Search for the cell housing the specified text and yield its (X, Y) center coordinate. 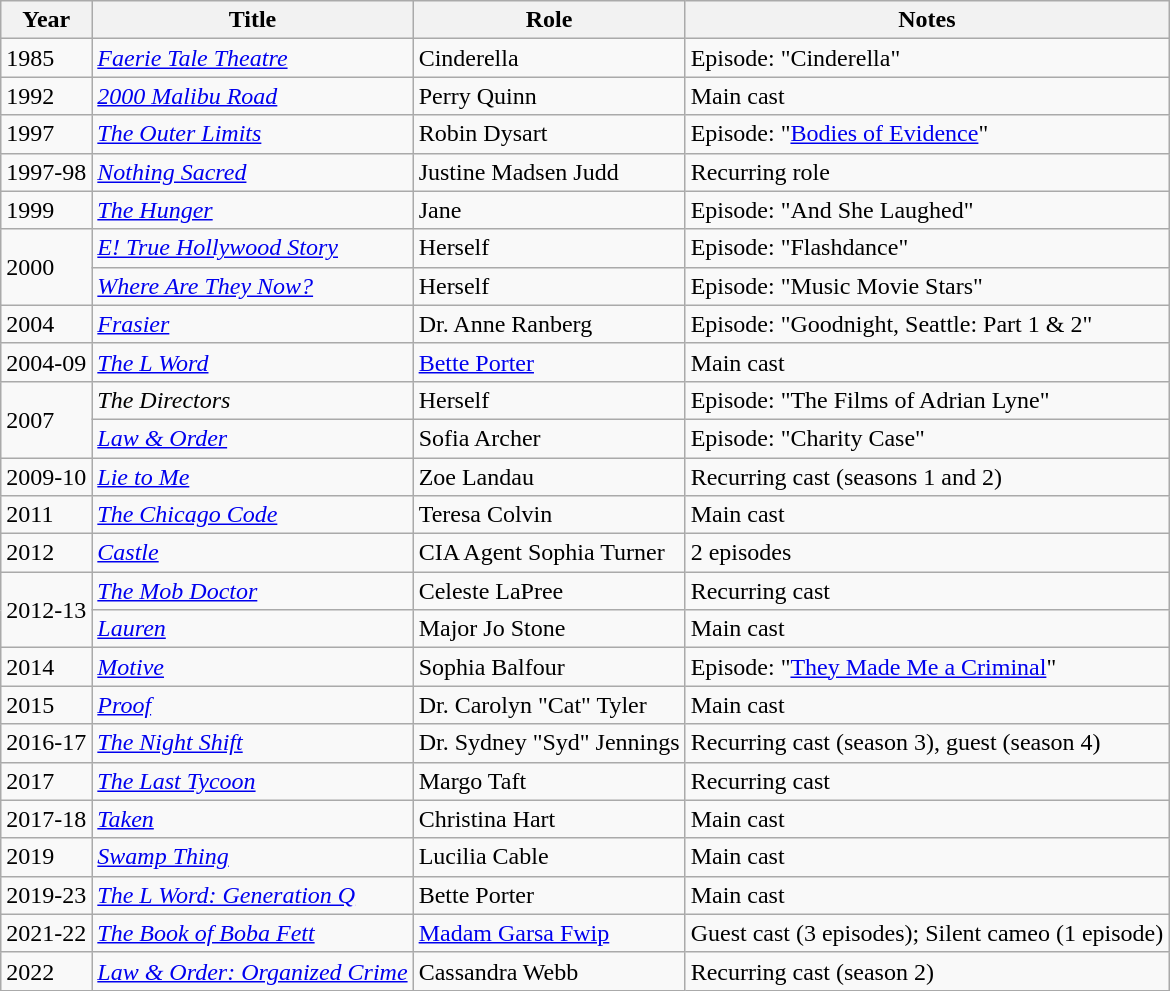
2 episodes (927, 553)
Episode: "Cinderella" (927, 58)
Madam Garsa Fwip (549, 933)
2011 (46, 515)
1985 (46, 58)
Episode: "And She Laughed" (927, 210)
Episode: "They Made Me a Criminal" (927, 667)
The Hunger (252, 210)
Jane (549, 210)
Celeste LaPree (549, 591)
2014 (46, 667)
Guest cast (3 episodes); Silent cameo (1 episode) (927, 933)
The Night Shift (252, 743)
Motive (252, 667)
Sophia Balfour (549, 667)
Cinderella (549, 58)
The L Word: Generation Q (252, 895)
Episode: "Music Movie Stars" (927, 286)
The Mob Doctor (252, 591)
2000 (46, 267)
Frasier (252, 324)
Recurring cast (seasons 1 and 2) (927, 477)
Zoe Landau (549, 477)
1992 (46, 96)
Where Are They Now? (252, 286)
Dr. Sydney "Syd" Jennings (549, 743)
The Book of Boba Fett (252, 933)
Notes (927, 20)
2022 (46, 971)
Sofia Archer (549, 438)
2019 (46, 857)
Robin Dysart (549, 134)
E! True Hollywood Story (252, 248)
2012 (46, 553)
1999 (46, 210)
Lucilia Cable (549, 857)
Dr. Anne Ranberg (549, 324)
Nothing Sacred (252, 172)
Taken (252, 819)
Swamp Thing (252, 857)
Lauren (252, 629)
Faerie Tale Theatre (252, 58)
Episode: "Flashdance" (927, 248)
Christina Hart (549, 819)
The Chicago Code (252, 515)
2007 (46, 419)
The Outer Limits (252, 134)
Major Jo Stone (549, 629)
Castle (252, 553)
CIA Agent Sophia Turner (549, 553)
2015 (46, 705)
Episode: "Charity Case" (927, 438)
2004-09 (46, 362)
Cassandra Webb (549, 971)
Teresa Colvin (549, 515)
1997-98 (46, 172)
Proof (252, 705)
Episode: "The Films of Adrian Lyne" (927, 400)
Justine Madsen Judd (549, 172)
Role (549, 20)
Episode: "Goodnight, Seattle: Part 1 & 2" (927, 324)
The Directors (252, 400)
Law & Order (252, 438)
Episode: "Bodies of Evidence" (927, 134)
Recurring cast (season 3), guest (season 4) (927, 743)
Title (252, 20)
2017 (46, 781)
2021-22 (46, 933)
2019-23 (46, 895)
2016-17 (46, 743)
2004 (46, 324)
Recurring role (927, 172)
Lie to Me (252, 477)
2009-10 (46, 477)
2000 Malibu Road (252, 96)
The Last Tycoon (252, 781)
2017-18 (46, 819)
Perry Quinn (549, 96)
Law & Order: Organized Crime (252, 971)
Margo Taft (549, 781)
2012-13 (46, 610)
Dr. Carolyn "Cat" Tyler (549, 705)
The L Word (252, 362)
Year (46, 20)
1997 (46, 134)
Recurring cast (season 2) (927, 971)
